From the cell containing the given text, extract its center point as (x, y) coordinate. 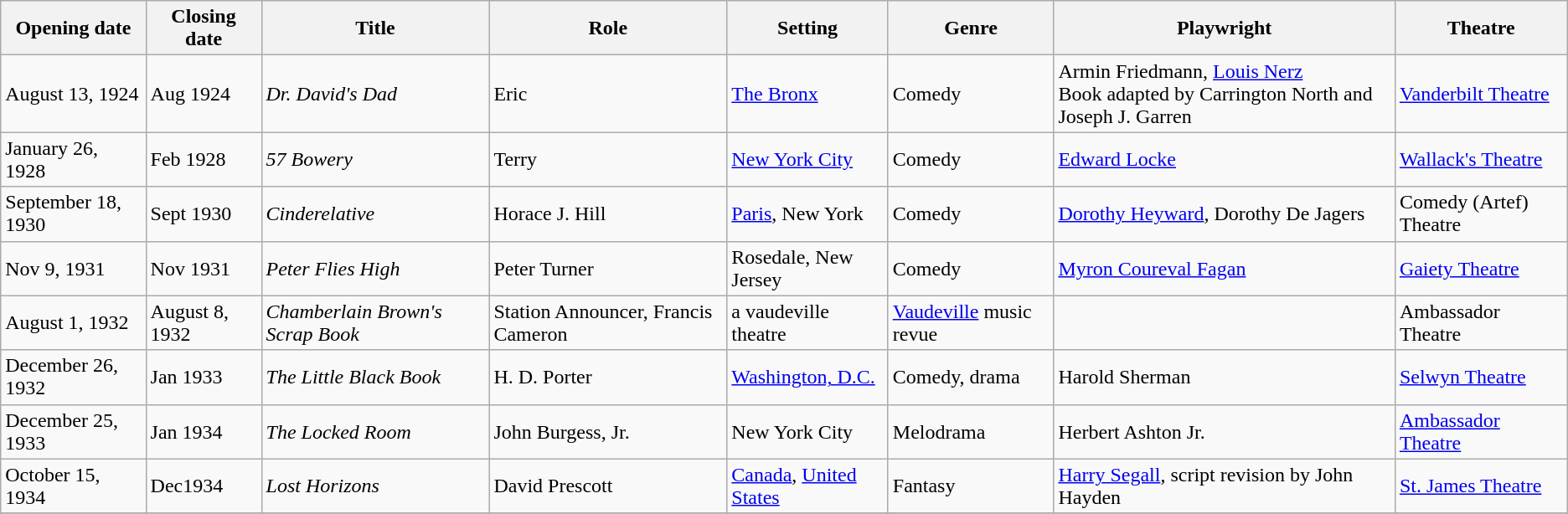
Washington, D.C. (807, 377)
Nov 1931 (204, 268)
David Prescott (608, 486)
Jan 1934 (204, 432)
The Bronx (807, 94)
Harold Sherman (1225, 377)
St. James Theatre (1481, 486)
Sept 1930 (204, 214)
Feb 1928 (204, 159)
Melodrama (971, 432)
Comedy (Artef) Theatre (1481, 214)
Paris, New York (807, 214)
Station Announcer, Francis Cameron (608, 323)
Cinderelative (375, 214)
Title (375, 28)
Nov 9, 1931 (74, 268)
H. D. Porter (608, 377)
Dr. David's Dad (375, 94)
Fantasy (971, 486)
December 25, 1933 (74, 432)
Vanderbilt Theatre (1481, 94)
The Little Black Book (375, 377)
Wallack's Theatre (1481, 159)
August 13, 1924 (74, 94)
The Locked Room (375, 432)
Edward Locke (1225, 159)
a vaudeville theatre (807, 323)
Lost Horizons (375, 486)
Armin Friedmann, Louis NerzBook adapted by Carrington North and Joseph J. Garren (1225, 94)
Harry Segall, script revision by John Hayden (1225, 486)
Closing date (204, 28)
Eric (608, 94)
Myron Coureval Fagan (1225, 268)
Dorothy Heyward, Dorothy De Jagers (1225, 214)
Selwyn Theatre (1481, 377)
John Burgess, Jr. (608, 432)
Dec1934 (204, 486)
Peter Flies High (375, 268)
Role (608, 28)
Jan 1933 (204, 377)
Aug 1924 (204, 94)
Gaiety Theatre (1481, 268)
August 8, 1932 (204, 323)
Peter Turner (608, 268)
January 26, 1928 (74, 159)
Opening date (74, 28)
September 18, 1930 (74, 214)
Setting (807, 28)
Genre (971, 28)
Canada, United States (807, 486)
Rosedale, New Jersey (807, 268)
Herbert Ashton Jr. (1225, 432)
Vaudeville music revue (971, 323)
October 15, 1934 (74, 486)
57 Bowery (375, 159)
August 1, 1932 (74, 323)
Playwright (1225, 28)
Theatre (1481, 28)
Comedy, drama (971, 377)
Horace J. Hill (608, 214)
Terry (608, 159)
Chamberlain Brown's Scrap Book (375, 323)
December 26, 1932 (74, 377)
